Find where the given text appears and provide that cell's center as [x, y] coordinate. 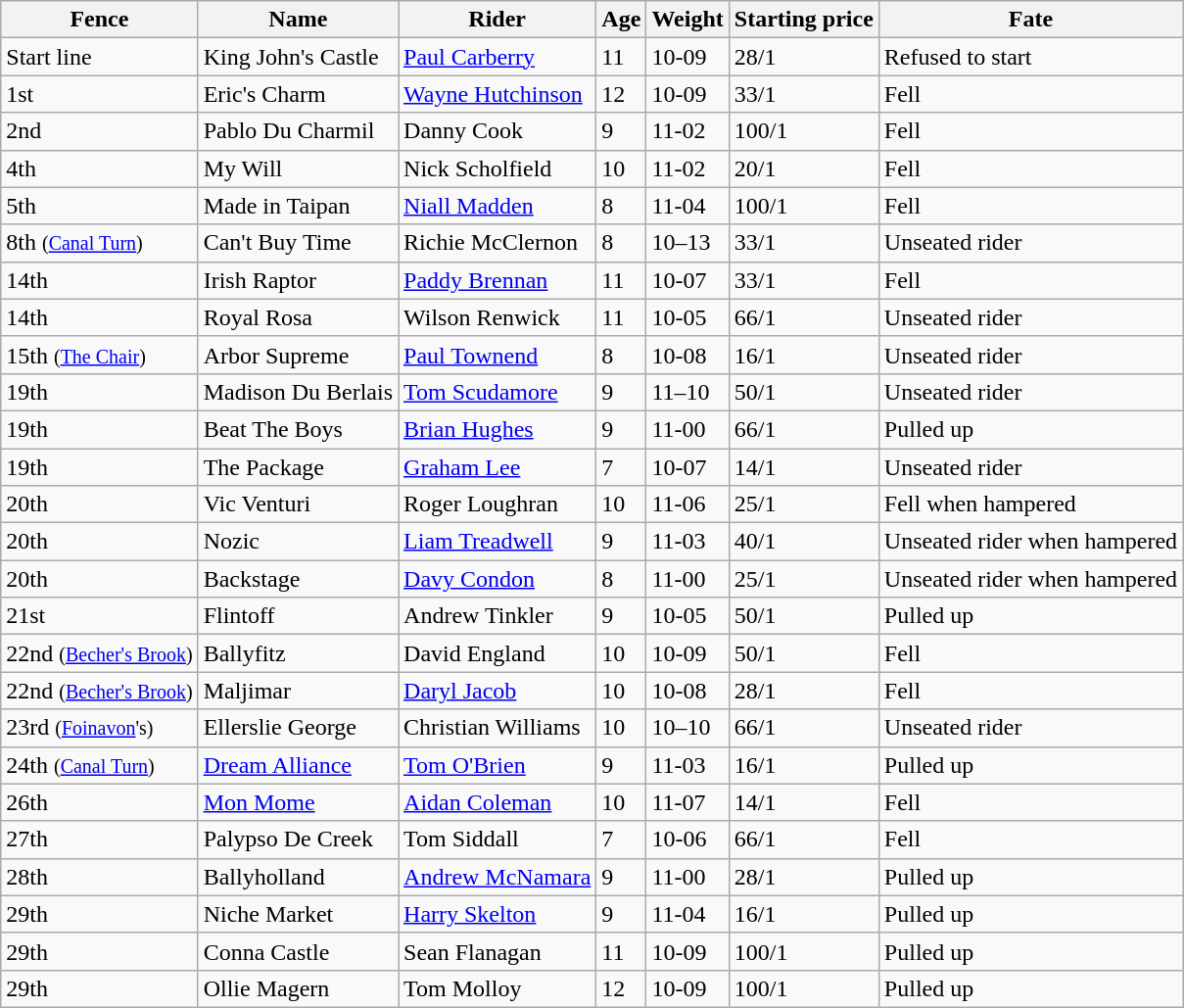
Danny Cook [497, 131]
20/1 [803, 168]
Tom O'Brien [497, 765]
Wayne Hutchinson [497, 94]
Dream Alliance [298, 765]
King John's Castle [298, 57]
1st [100, 94]
10–13 [687, 243]
28th [100, 877]
Ballyholland [298, 877]
Tom Molloy [497, 988]
Mon Mome [298, 802]
Andrew Tinkler [497, 616]
Backstage [298, 579]
Tom Siddall [497, 840]
Aidan Coleman [497, 802]
Ollie Magern [298, 988]
10–10 [687, 728]
5th [100, 206]
Daryl Jacob [497, 691]
Name [298, 20]
Fence [100, 20]
Andrew McNamara [497, 877]
24th (Canal Turn) [100, 765]
Arbor Supreme [298, 355]
Refused to start [1030, 57]
2nd [100, 131]
Fate [1030, 20]
Paddy Brennan [497, 280]
Davy Condon [497, 579]
Roger Loughran [497, 504]
26th [100, 802]
Vic Venturi [298, 504]
Christian Williams [497, 728]
Beat The Boys [298, 429]
Starting price [803, 20]
Flintoff [298, 616]
15th (The Chair) [100, 355]
Start line [100, 57]
21st [100, 616]
Irish Raptor [298, 280]
4th [100, 168]
8th (Canal Turn) [100, 243]
10-06 [687, 840]
11-06 [687, 504]
Richie McClernon [497, 243]
Nick Scholfield [497, 168]
Niche Market [298, 914]
Weight [687, 20]
Made in Taipan [298, 206]
Paul Carberry [497, 57]
Tom Scudamore [497, 392]
Sean Flanagan [497, 951]
Ballyfitz [298, 653]
Brian Hughes [497, 429]
Liam Treadwell [497, 542]
Pablo Du Charmil [298, 131]
David England [497, 653]
Wilson Renwick [497, 317]
11–10 [687, 392]
Palypso De Creek [298, 840]
23rd (Foinavon's) [100, 728]
Rider [497, 20]
Niall Madden [497, 206]
Eric's Charm [298, 94]
The Package [298, 467]
Ellerslie George [298, 728]
Royal Rosa [298, 317]
My Will [298, 168]
11-07 [687, 802]
40/1 [803, 542]
Madison Du Berlais [298, 392]
Age [621, 20]
Can't Buy Time [298, 243]
Fell when hampered [1030, 504]
27th [100, 840]
Graham Lee [497, 467]
Conna Castle [298, 951]
Harry Skelton [497, 914]
Nozic [298, 542]
Paul Townend [497, 355]
Maljimar [298, 691]
